Return the [x, y] coordinate for the center point of the cell that contains the specified text.  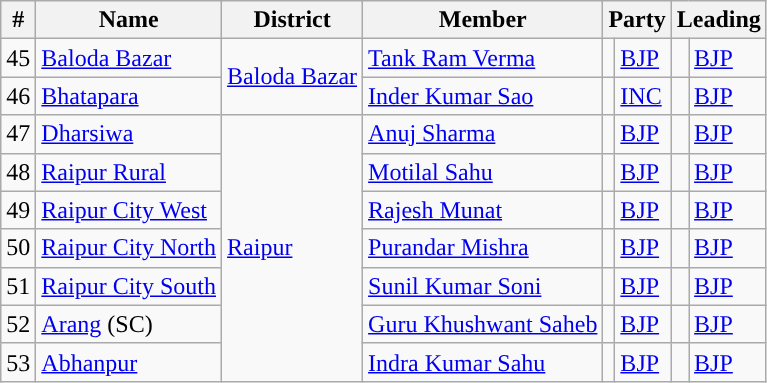
Sunil Kumar Soni [483, 286]
Abhanpur [129, 362]
Tank Ram Verma [483, 58]
Purandar Mishra [483, 248]
Anuj Sharma [483, 134]
53 [18, 362]
INC [643, 96]
52 [18, 324]
Name [129, 20]
Motilal Sahu [483, 172]
Member [483, 20]
Raipur City North [129, 248]
Bhatapara [129, 96]
Raipur City West [129, 210]
47 [18, 134]
49 [18, 210]
Rajesh Munat [483, 210]
# [18, 20]
Raipur City South [129, 286]
Indra Kumar Sahu [483, 362]
Dharsiwa [129, 134]
Inder Kumar Sao [483, 96]
48 [18, 172]
Party [637, 20]
Leading [718, 20]
Raipur Rural [129, 172]
46 [18, 96]
Guru Khushwant Saheb [483, 324]
45 [18, 58]
50 [18, 248]
Raipur [292, 248]
51 [18, 286]
District [292, 20]
Arang (SC) [129, 324]
